Detect which cell encompasses the target text, then output its (x, y) center coordinate. 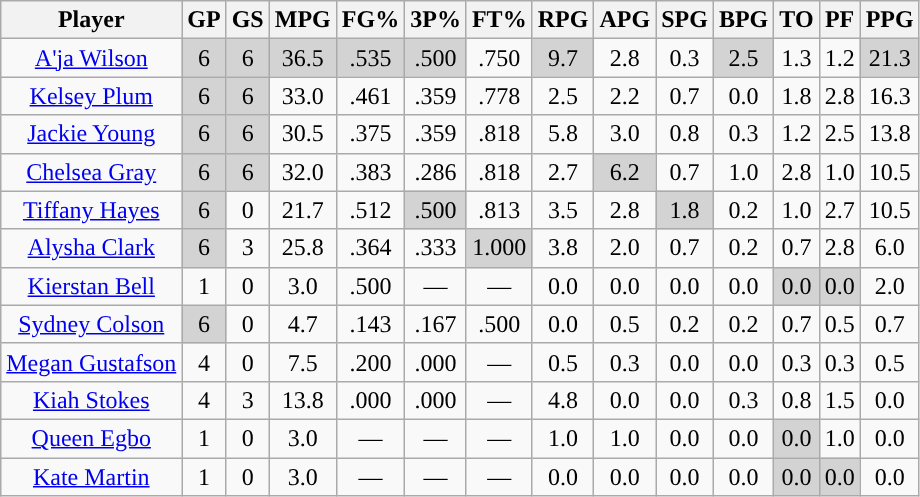
Player (92, 20)
.383 (370, 172)
SPG (685, 20)
6.2 (625, 172)
.143 (370, 324)
.286 (436, 172)
.535 (370, 58)
9.7 (563, 58)
.813 (499, 210)
.364 (370, 248)
PPG (890, 20)
Kierstan Bell (92, 286)
4.8 (563, 400)
Kate Martin (92, 477)
2.2 (625, 96)
Chelsea Gray (92, 172)
16.3 (890, 96)
FG% (370, 20)
1.3 (796, 58)
3.8 (563, 248)
.200 (370, 362)
A'ja Wilson (92, 58)
RPG (563, 20)
Tiffany Hayes (92, 210)
Sydney Colson (92, 324)
3.5 (563, 210)
Kelsey Plum (92, 96)
FT% (499, 20)
6.0 (890, 248)
.778 (499, 96)
33.0 (302, 96)
TO (796, 20)
3P% (436, 20)
1.000 (499, 248)
GP (204, 20)
Jackie Young (92, 134)
Kiah Stokes (92, 400)
GS (248, 20)
Alysha Clark (92, 248)
.750 (499, 58)
.461 (370, 96)
PF (840, 20)
21.7 (302, 210)
7.5 (302, 362)
MPG (302, 20)
.167 (436, 324)
.333 (436, 248)
25.8 (302, 248)
1.5 (840, 400)
4.7 (302, 324)
Megan Gustafson (92, 362)
Queen Egbo (92, 438)
BPG (743, 20)
36.5 (302, 58)
.512 (370, 210)
APG (625, 20)
30.5 (302, 134)
21.3 (890, 58)
32.0 (302, 172)
.375 (370, 134)
5.8 (563, 134)
